Output the (X, Y) coordinate of the center of the cell containing the given text.  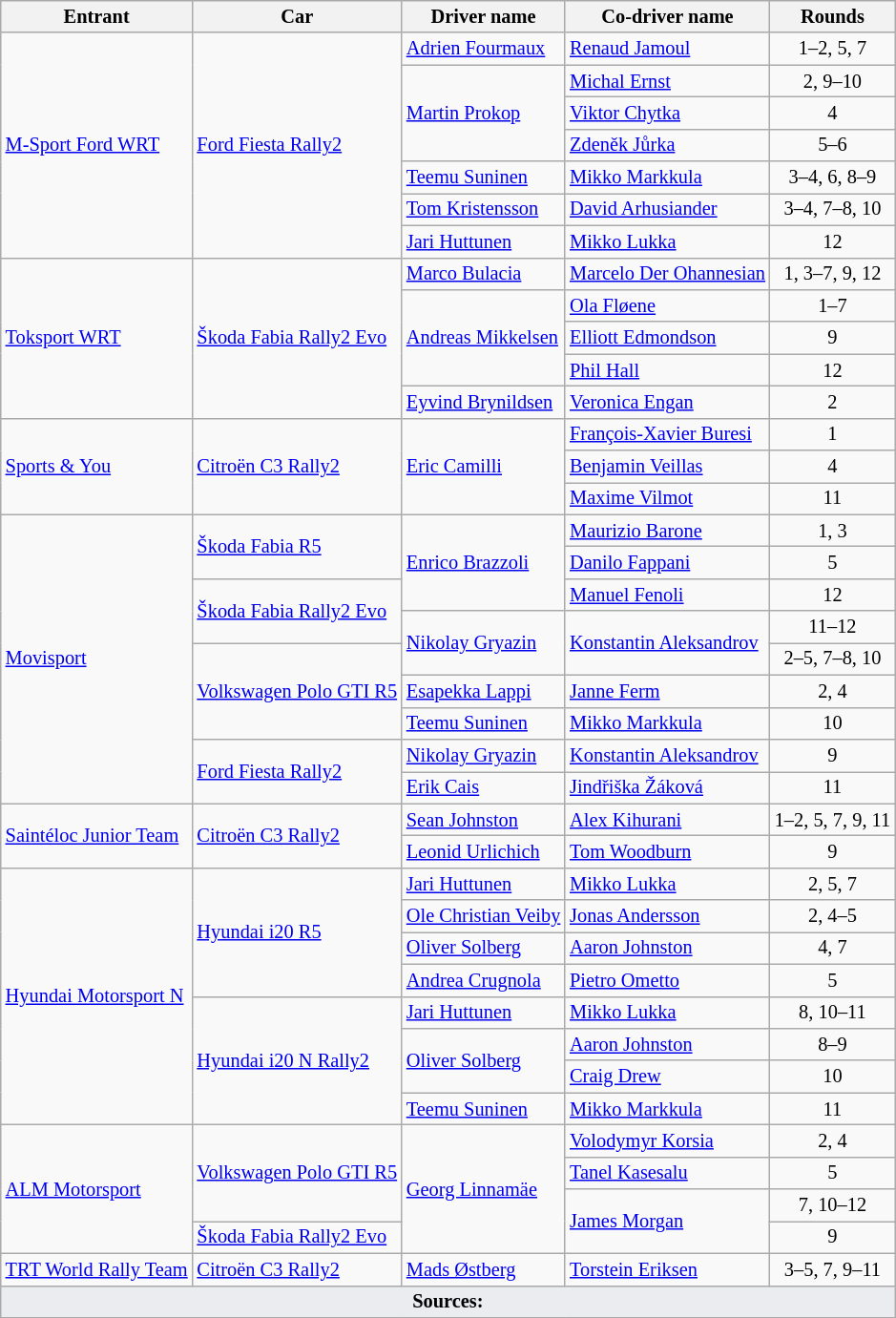
Andreas Mikkelsen (483, 338)
François-Xavier Buresi (668, 434)
Marcelo Der Ohannesian (668, 274)
Janne Ferm (668, 691)
Martin Prokop (483, 113)
Enrico Brazzoli (483, 563)
Driver name (483, 16)
4, 7 (832, 948)
Volodymyr Korsia (668, 1140)
7, 10–12 (832, 1205)
Craig Drew (668, 1077)
8–9 (832, 1044)
Leonid Urlichich (483, 851)
1–2, 5, 7 (832, 49)
M-Sport Ford WRT (97, 145)
Tanel Kasesalu (668, 1173)
1–2, 5, 7, 9, 11 (832, 820)
11–12 (832, 627)
Ole Christian Veiby (483, 916)
Erik Cais (483, 787)
Zdeněk Jůrka (668, 145)
Entrant (97, 16)
Viktor Chytka (668, 113)
ALM Motorsport (97, 1189)
Hyundai i20 R5 (298, 931)
David Arhusiander (668, 209)
Andrea Crugnola (483, 980)
Torstein Eriksen (668, 1269)
2, 4–5 (832, 916)
Phil Hall (668, 370)
Toksport WRT (97, 338)
Manuel Fenoli (668, 595)
Sources: (448, 1302)
Georg Linnamäe (483, 1189)
Hyundai Motorsport N (97, 996)
Saintéloc Junior Team (97, 836)
Jonas Andersson (668, 916)
Eric Camilli (483, 466)
Benjamin Veillas (668, 467)
Car (298, 16)
Jindřiška Žáková (668, 787)
1, 3–7, 9, 12 (832, 274)
Maurizio Barone (668, 531)
Adrien Fourmaux (483, 49)
3–4, 7–8, 10 (832, 209)
Elliott Edmondson (668, 338)
5–6 (832, 145)
Movisport (97, 659)
2 (832, 402)
Renaud Jamoul (668, 49)
Maxime Vilmot (668, 498)
Danilo Fappani (668, 562)
3–5, 7, 9–11 (832, 1269)
Mads Østberg (483, 1269)
Alex Kihurani (668, 820)
8, 10–11 (832, 1013)
Eyvind Brynildsen (483, 402)
2, 9–10 (832, 81)
1 (832, 434)
Tom Kristensson (483, 209)
Sean Johnston (483, 820)
1–7 (832, 305)
Ola Fløene (668, 305)
Esapekka Lappi (483, 691)
Marco Bulacia (483, 274)
Veronica Engan (668, 402)
James Morgan (668, 1222)
Hyundai i20 N Rally2 (298, 1061)
TRT World Rally Team (97, 1269)
2–5, 7–8, 10 (832, 659)
Škoda Fabia R5 (298, 546)
2, 5, 7 (832, 884)
Sports & You (97, 466)
Tom Woodburn (668, 851)
Rounds (832, 16)
Pietro Ometto (668, 980)
1, 3 (832, 531)
Michal Ernst (668, 81)
Co-driver name (668, 16)
3–4, 6, 8–9 (832, 178)
